For the text-containing cell, return its midpoint in (x, y) coordinate format. 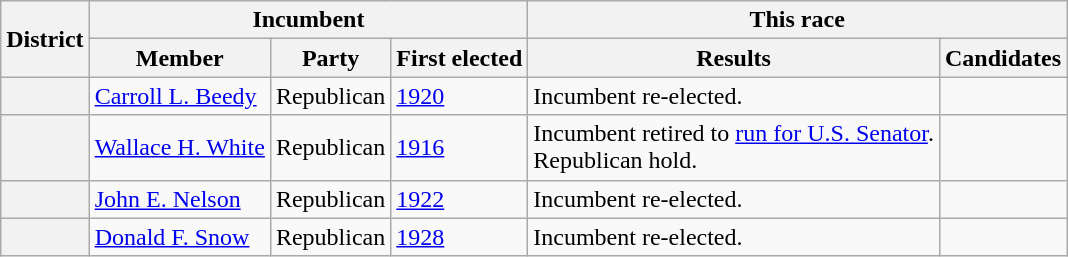
Candidates (1002, 58)
1916 (460, 148)
1920 (460, 96)
1922 (460, 199)
District (45, 39)
Incumbent (308, 20)
John E. Nelson (180, 199)
Member (180, 58)
Wallace H. White (180, 148)
This race (798, 20)
1928 (460, 237)
Party (330, 58)
Carroll L. Beedy (180, 96)
Results (734, 58)
Incumbent retired to run for U.S. Senator.Republican hold. (734, 148)
Donald F. Snow (180, 237)
First elected (460, 58)
